Identify which cell holds the provided text, then report its [x, y] central coordinate. 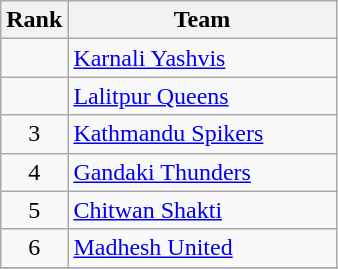
Karnali Yashvis [202, 58]
Chitwan Shakti [202, 210]
Lalitpur Queens [202, 96]
Madhesh United [202, 248]
Gandaki Thunders [202, 172]
3 [34, 134]
4 [34, 172]
Rank [34, 20]
6 [34, 248]
5 [34, 210]
Team [202, 20]
Kathmandu Spikers [202, 134]
